Locate the cell with the specified text and output its [X, Y] center coordinate. 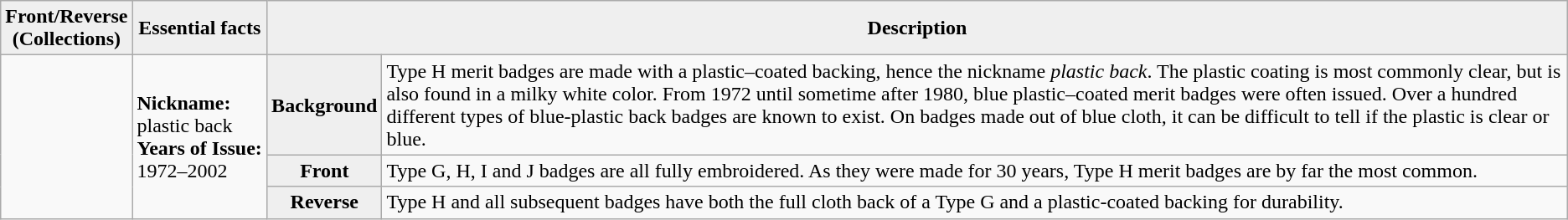
Type G, H, I and J badges are all fully embroidered. As they were made for 30 years, Type H merit badges are by far the most common. [975, 171]
Description [918, 28]
Type H and all subsequent badges have both the full cloth back of a Type G and a plastic-coated backing for durability. [975, 202]
Front [325, 171]
Background [325, 105]
Essential facts [199, 28]
Reverse [325, 202]
Front/Reverse(Collections) [67, 28]
Nickname: plastic back Years of Issue: 1972–2002 [199, 137]
